Determine the (x, y) coordinate at the center of the cell enclosing the given text.  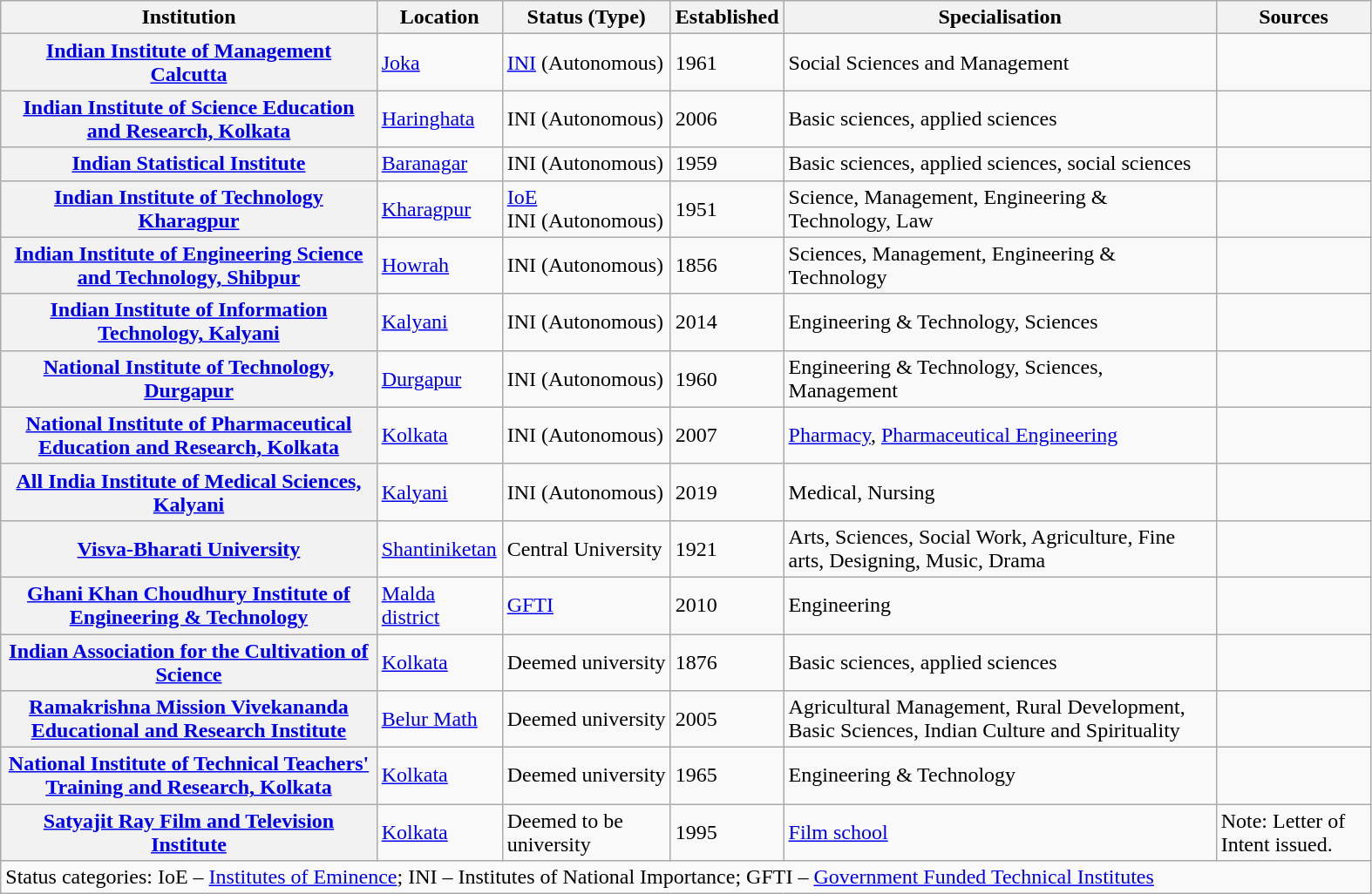
Shantiniketan (439, 549)
Ramakrishna Mission Vivekananda Educational and Research Institute (188, 720)
Belur Math (439, 720)
Social Sciences and Management (1000, 63)
Basic sciences, applied sciences, social sciences (1000, 164)
Joka (439, 63)
Satyajit Ray Film and Television Institute (188, 833)
2014 (727, 322)
National Institute of Pharmaceutical Education and Research, Kolkata (188, 436)
1959 (727, 164)
Ghani Khan Choudhury Institute of Engineering & Technology (188, 605)
1995 (727, 833)
Indian Institute of Engineering Science and Technology, Shibpur (188, 265)
Kharagpur (439, 209)
1961 (727, 63)
Specialisation (1000, 17)
Visva-Bharati University (188, 549)
Indian Institute of Technology Kharagpur (188, 209)
2010 (727, 605)
1965 (727, 775)
Location (439, 17)
Baranagar (439, 164)
1951 (727, 209)
Durgapur (439, 378)
Deemed to be university (586, 833)
2019 (727, 491)
1921 (727, 549)
Sources (1294, 17)
Agricultural Management, Rural Development, Basic Sciences, Indian Culture and Spirituality (1000, 720)
Howrah (439, 265)
Note: Letter of Intent issued. (1294, 833)
GFTI (586, 605)
2006 (727, 119)
Status categories: IoE – Institutes of Eminence; INI – Institutes of National Importance; GFTI – Government Funded Technical Institutes (686, 877)
Indian Statistical Institute (188, 164)
Indian Association for the Cultivation of Science (188, 662)
Indian Institute of Science Education and Research, Kolkata (188, 119)
Film school (1000, 833)
2005 (727, 720)
National Institute of Technology, Durgapur (188, 378)
1876 (727, 662)
Arts, Sciences, Social Work, Agriculture, Fine arts, Designing, Music, Drama (1000, 549)
IoEINI (Autonomous) (586, 209)
Central University (586, 549)
Institution (188, 17)
Medical, Nursing (1000, 491)
Engineering & Technology, Sciences, Management (1000, 378)
Indian Institute of Management Calcutta (188, 63)
Engineering & Technology, Sciences (1000, 322)
Malda district (439, 605)
1960 (727, 378)
2007 (727, 436)
Engineering (1000, 605)
Pharmacy, Pharmaceutical Engineering (1000, 436)
Indian Institute of Information Technology, Kalyani (188, 322)
Sciences, Management, Engineering & Technology (1000, 265)
1856 (727, 265)
All India Institute of Medical Sciences, Kalyani (188, 491)
National Institute of Technical Teachers' Training and Research, Kolkata (188, 775)
Status (Type) (586, 17)
Haringhata (439, 119)
Science, Management, Engineering & Technology, Law (1000, 209)
Established (727, 17)
Engineering & Technology (1000, 775)
